Provide the [x, y] coordinate of the cell's center where the given text is located.  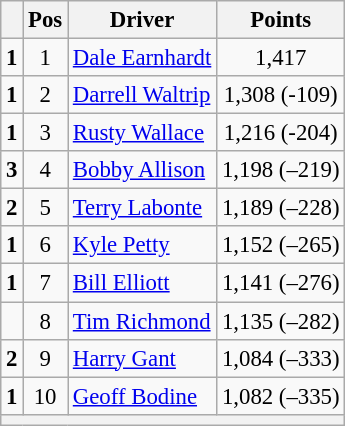
Bobby Allison [142, 170]
Points [281, 20]
4 [46, 170]
Driver [142, 20]
1,135 (–282) [281, 321]
6 [46, 245]
1,152 (–265) [281, 245]
Tim Richmond [142, 321]
8 [46, 321]
9 [46, 358]
1,141 (–276) [281, 283]
Dale Earnhardt [142, 58]
1,189 (–228) [281, 208]
1,198 (–219) [281, 170]
5 [46, 208]
10 [46, 396]
1,084 (–333) [281, 358]
Harry Gant [142, 358]
7 [46, 283]
Rusty Wallace [142, 133]
1,216 (-204) [281, 133]
Kyle Petty [142, 245]
1,417 [281, 58]
Bill Elliott [142, 283]
Terry Labonte [142, 208]
Darrell Waltrip [142, 95]
Geoff Bodine [142, 396]
1,308 (-109) [281, 95]
Pos [46, 20]
1,082 (–335) [281, 396]
